Identify which cell holds the provided text, then report its (X, Y) central coordinate. 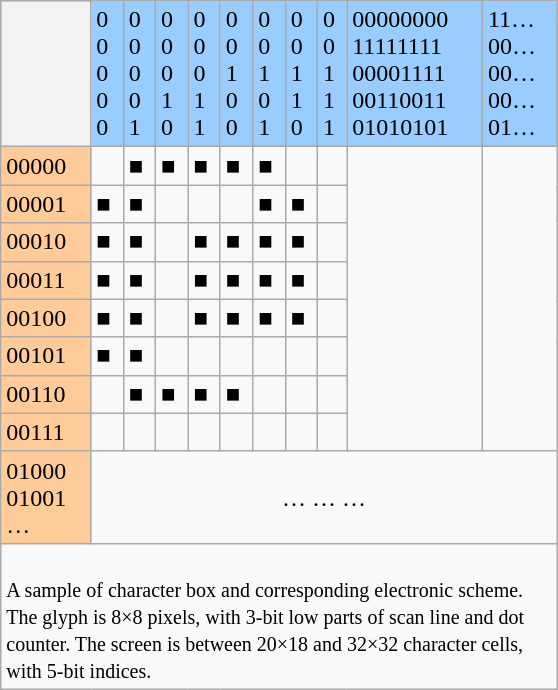
11…00…00…00…01… (520, 74)
0100001001… (46, 497)
0000000011111111000011110011001101010101 (415, 74)
… … … (324, 497)
